Identify which cell holds the provided text, then report its [x, y] central coordinate. 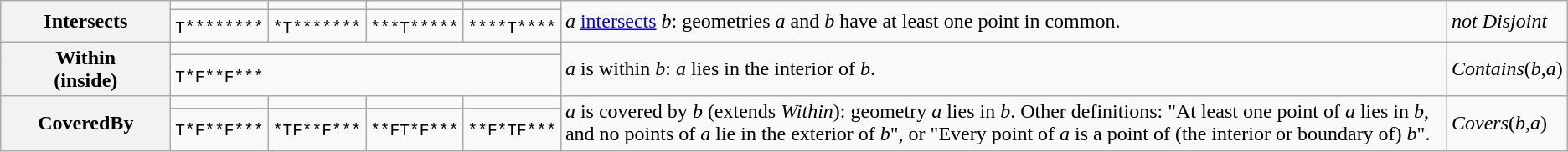
CoveredBy [85, 124]
a intersects b: geometries a and b have at least one point in common. [1003, 22]
*TF**F*** [317, 129]
*T******* [317, 26]
Contains(b,a) [1508, 68]
a is within b: a lies in the interior of b. [1003, 68]
Covers(b,a) [1508, 124]
**FT*F*** [415, 129]
***T***** [415, 26]
**F*TF*** [512, 129]
****T**** [512, 26]
T******** [219, 26]
Intersects [85, 22]
Within (inside) [85, 68]
not Disjoint [1508, 22]
